Find where the given text appears and provide that cell's center as [X, Y] coordinate. 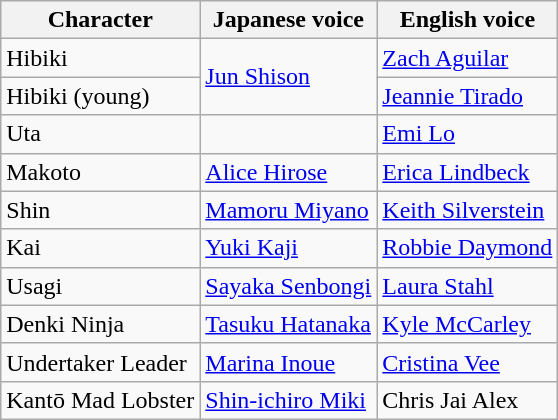
Emi Lo [468, 134]
Marina Inoue [288, 362]
Denki Ninja [100, 324]
Character [100, 20]
Zach Aguilar [468, 58]
Jun Shison [288, 77]
Yuki Kaji [288, 248]
Japanese voice [288, 20]
Kai [100, 248]
Shin-ichiro Miki [288, 400]
Uta [100, 134]
Tasuku Hatanaka [288, 324]
Laura Stahl [468, 286]
Robbie Daymond [468, 248]
Cristina Vee [468, 362]
Alice Hirose [288, 172]
Hibiki [100, 58]
Erica Lindbeck [468, 172]
Jeannie Tirado [468, 96]
English voice [468, 20]
Kantō Mad Lobster [100, 400]
Shin [100, 210]
Hibiki (young) [100, 96]
Keith Silverstein [468, 210]
Usagi [100, 286]
Undertaker Leader [100, 362]
Kyle McCarley [468, 324]
Makoto [100, 172]
Mamoru Miyano [288, 210]
Chris Jai Alex [468, 400]
Sayaka Senbongi [288, 286]
